Provide the (X, Y) coordinate of the cell's center where the given text is located.  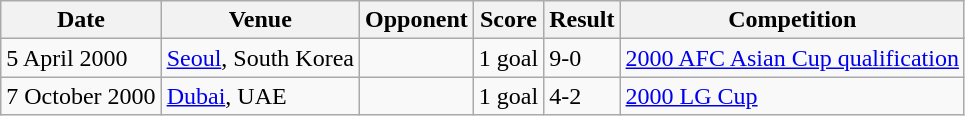
Dubai, UAE (260, 96)
7 October 2000 (81, 96)
2000 AFC Asian Cup qualification (792, 58)
9-0 (582, 58)
Seoul, South Korea (260, 58)
Score (508, 20)
Venue (260, 20)
Date (81, 20)
Competition (792, 20)
5 April 2000 (81, 58)
Result (582, 20)
2000 LG Cup (792, 96)
Opponent (417, 20)
4-2 (582, 96)
